Identify which cell holds the provided text, then report its [X, Y] central coordinate. 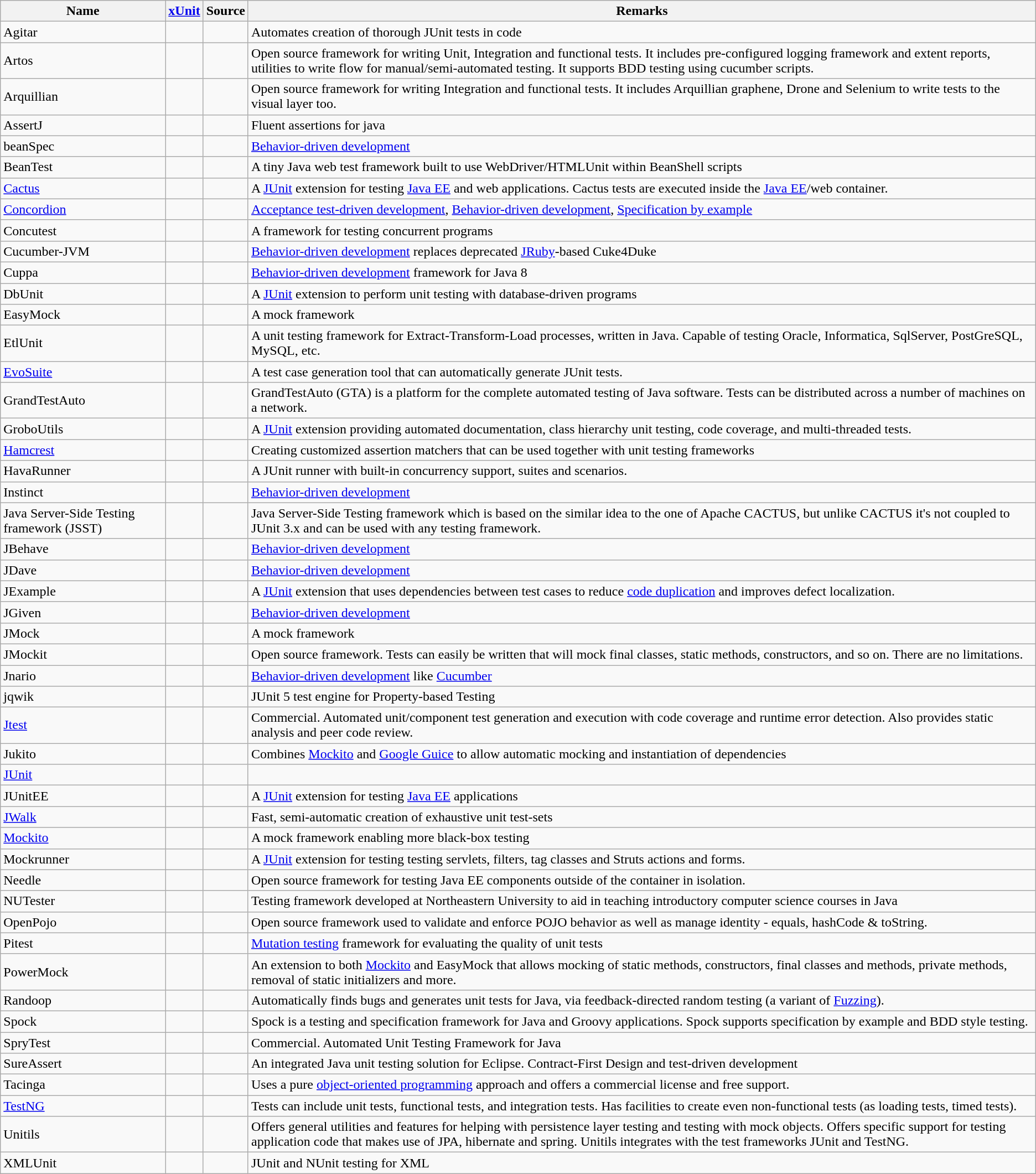
Tacinga [83, 1085]
A test case generation tool that can automatically generate JUnit tests. [642, 372]
Artos [83, 61]
Cuppa [83, 272]
Hamcrest [83, 450]
A JUnit extension for testing testing servlets, filters, tag classes and Struts actions and forms. [642, 859]
TestNG [83, 1106]
Combines Mockito and Google Guice to allow automatic mocking and instantiation of dependencies [642, 754]
Open source framework used to validate and enforce POJO behavior as well as manage identity - equals, hashCode & toString. [642, 922]
A JUnit extension to perform unit testing with database-driven programs [642, 294]
A tiny Java web test framework built to use WebDriver/HTMLUnit within BeanShell scripts [642, 167]
Automates creation of thorough JUnit tests in code [642, 32]
Commercial. Automated Unit Testing Framework for Java [642, 1042]
JGiven [83, 612]
EasyMock [83, 315]
Arquillian [83, 96]
JUnit 5 test engine for Property-based Testing [642, 697]
GroboUtils [83, 429]
Unitils [83, 1135]
AssertJ [83, 125]
Remarks [642, 11]
Needle [83, 880]
Acceptance test-driven development, Behavior-driven development, Specification by example [642, 209]
HavaRunner [83, 471]
Cucumber-JVM [83, 251]
Pitest [83, 943]
Spock is a testing and specification framework for Java and Groovy applications. Spock supports specification by example and BDD style testing. [642, 1021]
Behavior-driven development framework for Java 8 [642, 272]
jqwik [83, 697]
JDave [83, 570]
JMock [83, 633]
A mock framework enabling more black-box testing [642, 838]
Fluent assertions for java [642, 125]
Open source framework. Tests can easily be written that will mock final classes, static methods, constructors, and so on. There are no limitations. [642, 654]
Jnario [83, 676]
JWalk [83, 817]
DbUnit [83, 294]
EtlUnit [83, 343]
SpryTest [83, 1042]
Mutation testing framework for evaluating the quality of unit tests [642, 943]
Jukito [83, 754]
JExample [83, 591]
Behavior-driven development like Cucumber [642, 676]
JUnit and NUnit testing for XML [642, 1163]
BeanTest [83, 167]
Randoop [83, 1000]
xUnit [184, 11]
Open source framework for testing Java EE components outside of the container in isolation. [642, 880]
Jtest [83, 725]
Concutest [83, 230]
XMLUnit [83, 1163]
Mockrunner [83, 859]
beanSpec [83, 146]
Name [83, 11]
JBehave [83, 549]
Mockito [83, 838]
Testing framework developed at Northeastern University to aid in teaching introductory computer science courses in Java [642, 901]
Instinct [83, 492]
GrandTestAuto [83, 401]
Behavior-driven development replaces deprecated JRuby-based Cuke4Duke [642, 251]
SureAssert [83, 1064]
A JUnit extension for testing Java EE applications [642, 796]
Agitar [83, 32]
A JUnit extension that uses dependencies between test cases to reduce code duplication and improves defect localization. [642, 591]
A JUnit extension providing automated documentation, class hierarchy unit testing, code coverage, and multi-threaded tests. [642, 429]
JUnitEE [83, 796]
Concordion [83, 209]
A JUnit extension for testing Java EE and web applications. Cactus tests are executed inside the Java EE/web container. [642, 188]
Uses a pure object-oriented programming approach and offers a commercial license and free support. [642, 1085]
Fast, semi-automatic creation of exhaustive unit test-sets [642, 817]
Automatically finds bugs and generates unit tests for Java, via feedback-directed random testing (a variant of Fuzzing). [642, 1000]
Java Server-Side Testing framework (JSST) [83, 520]
EvoSuite [83, 372]
A JUnit runner with built-in concurrency support, suites and scenarios. [642, 471]
Spock [83, 1021]
A framework for testing concurrent programs [642, 230]
NUTester [83, 901]
Source [226, 11]
OpenPojo [83, 922]
Cactus [83, 188]
JMockit [83, 654]
JUnit [83, 775]
PowerMock [83, 972]
Creating customized assertion matchers that can be used together with unit testing frameworks [642, 450]
An integrated Java unit testing solution for Eclipse. Contract-First Design and test-driven development [642, 1064]
